Locate the cell with the specified text and output its (X, Y) center coordinate. 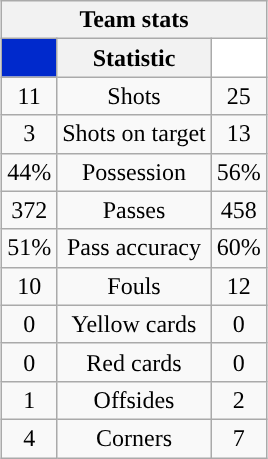
Red cards (134, 362)
3 (30, 134)
11 (30, 96)
7 (238, 438)
1 (30, 400)
4 (30, 438)
Possession (134, 172)
56% (238, 172)
44% (30, 172)
13 (238, 134)
2 (238, 400)
Yellow cards (134, 324)
Pass accuracy (134, 248)
Offsides (134, 400)
10 (30, 286)
Corners (134, 438)
458 (238, 210)
51% (30, 248)
Team stats (134, 20)
Fouls (134, 286)
12 (238, 286)
25 (238, 96)
60% (238, 248)
Shots (134, 96)
372 (30, 210)
Passes (134, 210)
Shots on target (134, 134)
Statistic (134, 58)
